From the cell containing the given text, extract its center point as [x, y] coordinate. 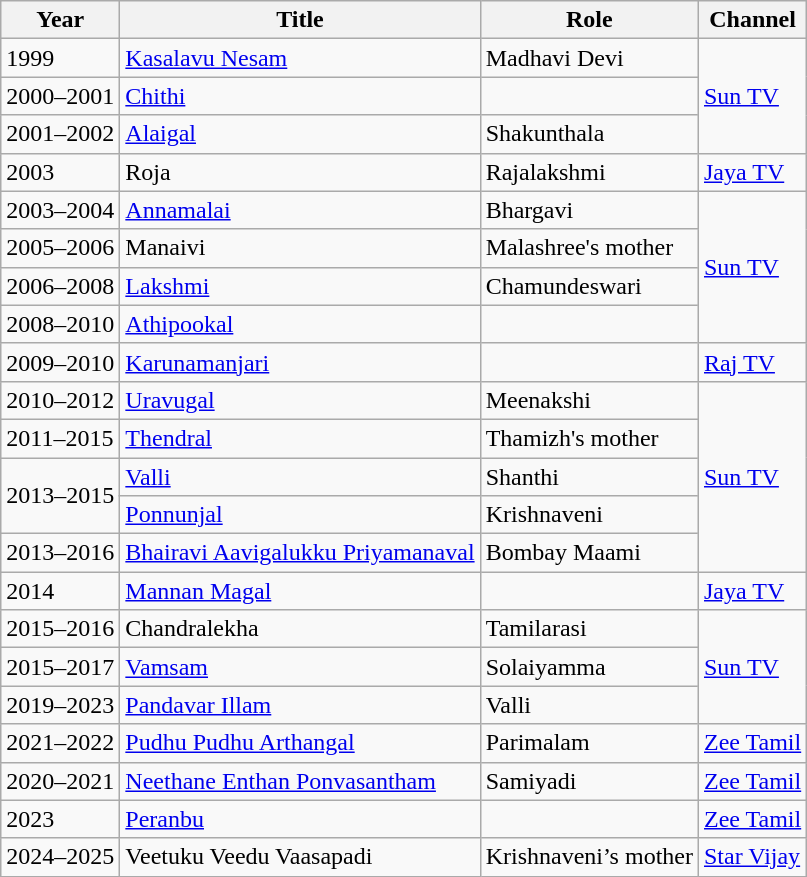
2003 [60, 172]
Bhairavi Aavigalukku Priyamanaval [300, 553]
1999 [60, 58]
Shanthi [589, 477]
Meenakshi [589, 400]
Annamalai [300, 210]
Chithi [300, 96]
Lakshmi [300, 286]
Bombay Maami [589, 553]
Krishnaveni [589, 515]
2006–2008 [60, 286]
Chamundeswari [589, 286]
Tamilarasi [589, 629]
2019–2023 [60, 705]
Vamsam [300, 667]
2014 [60, 591]
2015–2016 [60, 629]
Bhargavi [589, 210]
2009–2010 [60, 362]
Solaiyamma [589, 667]
Channel [752, 20]
Neethane Enthan Ponvasantham [300, 781]
Ponnunjal [300, 515]
Pudhu Pudhu Arthangal [300, 743]
Uravugal [300, 400]
2020–2021 [60, 781]
Parimalam [589, 743]
2013–2016 [60, 553]
Manaivi [300, 248]
2015–2017 [60, 667]
2013–2015 [60, 496]
Kasalavu Nesam [300, 58]
Veetuku Veedu Vaasapadi [300, 857]
2010–2012 [60, 400]
Title [300, 20]
2003–2004 [60, 210]
2005–2006 [60, 248]
2000–2001 [60, 96]
2008–2010 [60, 324]
Peranbu [300, 819]
Roja [300, 172]
Krishnaveni’s mother [589, 857]
Samiyadi [589, 781]
Alaigal [300, 134]
Chandralekha [300, 629]
2001–2002 [60, 134]
2021–2022 [60, 743]
Role [589, 20]
Athipookal [300, 324]
Rajalakshmi [589, 172]
Thamizh's mother [589, 438]
Thendral [300, 438]
Year [60, 20]
Raj TV [752, 362]
2023 [60, 819]
2024–2025 [60, 857]
Star Vijay [752, 857]
Madhavi Devi [589, 58]
Karunamanjari [300, 362]
Malashree's mother [589, 248]
2011–2015 [60, 438]
Pandavar Illam [300, 705]
Shakunthala [589, 134]
Mannan Magal [300, 591]
